Find where the given text appears and provide that cell's center as (X, Y) coordinate. 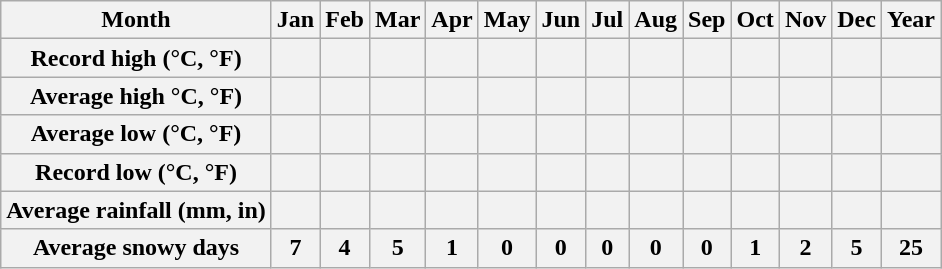
Oct (755, 20)
Feb (345, 20)
2 (805, 248)
Average high °C, °F) (136, 96)
Apr (452, 20)
Jun (561, 20)
Record low (°C, °F) (136, 172)
25 (910, 248)
4 (345, 248)
Month (136, 20)
Jan (295, 20)
Average snowy days (136, 248)
Average rainfall (mm, in) (136, 210)
May (507, 20)
7 (295, 248)
Aug (656, 20)
Record high (°C, °F) (136, 58)
Jul (608, 20)
Nov (805, 20)
Average low (°C, °F) (136, 134)
Dec (857, 20)
Mar (397, 20)
Sep (707, 20)
Year (910, 20)
